For the text-containing cell, return its midpoint in [X, Y] coordinate format. 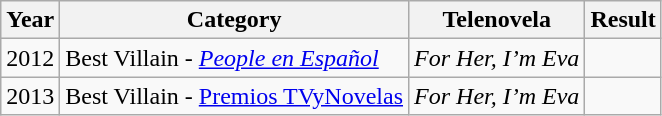
Result [623, 20]
Best Villain - Premios TVyNovelas [234, 96]
2013 [30, 96]
Best Villain - People en Español [234, 58]
Year [30, 20]
Category [234, 20]
Telenovela [497, 20]
2012 [30, 58]
